Detect which cell encompasses the target text, then output its (x, y) center coordinate. 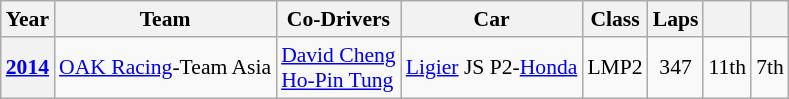
11th (727, 68)
LMP2 (614, 68)
Co-Drivers (338, 19)
Team (165, 19)
OAK Racing-Team Asia (165, 68)
2014 (28, 68)
Year (28, 19)
Ligier JS P2-Honda (492, 68)
Laps (676, 19)
347 (676, 68)
Car (492, 19)
7th (770, 68)
Class (614, 19)
David Cheng Ho-Pin Tung (338, 68)
